Return the [x, y] coordinate for the center point of the cell that contains the specified text.  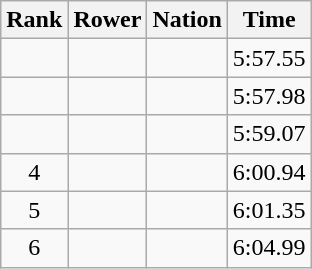
5:59.07 [269, 134]
5:57.55 [269, 58]
6 [34, 248]
Time [269, 20]
5:57.98 [269, 96]
4 [34, 172]
6:01.35 [269, 210]
5 [34, 210]
6:04.99 [269, 248]
Rower [108, 20]
Nation [187, 20]
6:00.94 [269, 172]
Rank [34, 20]
